Capture the cell that displays the provided text and extract its [X, Y] central coordinate. 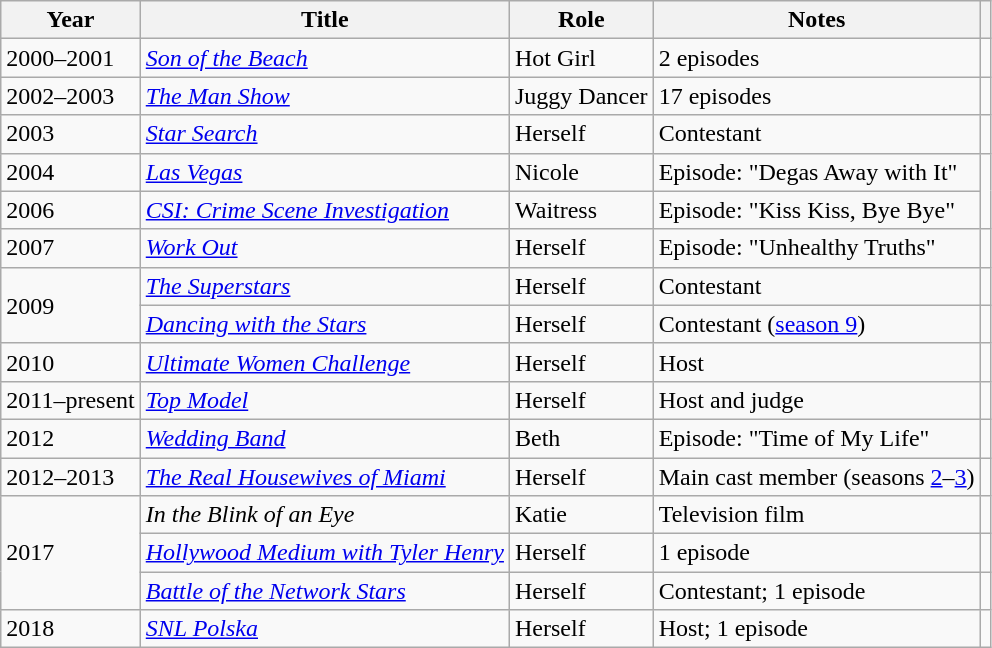
Katie [581, 515]
Las Vegas [324, 172]
Main cast member (seasons 2–3) [816, 477]
Notes [816, 20]
2011–present [70, 400]
Nicole [581, 172]
2017 [70, 553]
2000–2001 [70, 58]
CSI: Crime Scene Investigation [324, 210]
Waitress [581, 210]
2003 [70, 134]
1 episode [816, 553]
2007 [70, 248]
2012 [70, 438]
Dancing with the Stars [324, 324]
Host and judge [816, 400]
Role [581, 20]
2012–2013 [70, 477]
Beth [581, 438]
Episode: "Time of My Life" [816, 438]
Battle of the Network Stars [324, 591]
Hot Girl [581, 58]
2018 [70, 629]
Work Out [324, 248]
In the Blink of an Eye [324, 515]
2004 [70, 172]
Year [70, 20]
Contestant (season 9) [816, 324]
Episode: "Kiss Kiss, Bye Bye" [816, 210]
2009 [70, 305]
17 episodes [816, 96]
The Superstars [324, 286]
Episode: "Degas Away with It" [816, 172]
2002–2003 [70, 96]
Ultimate Women Challenge [324, 362]
The Real Housewives of Miami [324, 477]
Television film [816, 515]
2010 [70, 362]
Wedding Band [324, 438]
Juggy Dancer [581, 96]
SNL Polska [324, 629]
2006 [70, 210]
The Man Show [324, 96]
Host [816, 362]
Contestant; 1 episode [816, 591]
Host; 1 episode [816, 629]
Episode: "Unhealthy Truths" [816, 248]
Star Search [324, 134]
Hollywood Medium with Tyler Henry [324, 553]
Title [324, 20]
2 episodes [816, 58]
Son of the Beach [324, 58]
Top Model [324, 400]
